Search for the cell housing the specified text and yield its (X, Y) center coordinate. 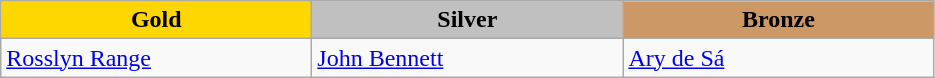
Silver (468, 20)
Ary de Sá (778, 58)
John Bennett (468, 58)
Rosslyn Range (156, 58)
Gold (156, 20)
Bronze (778, 20)
